Output the (x, y) coordinate of the center of the cell containing the given text.  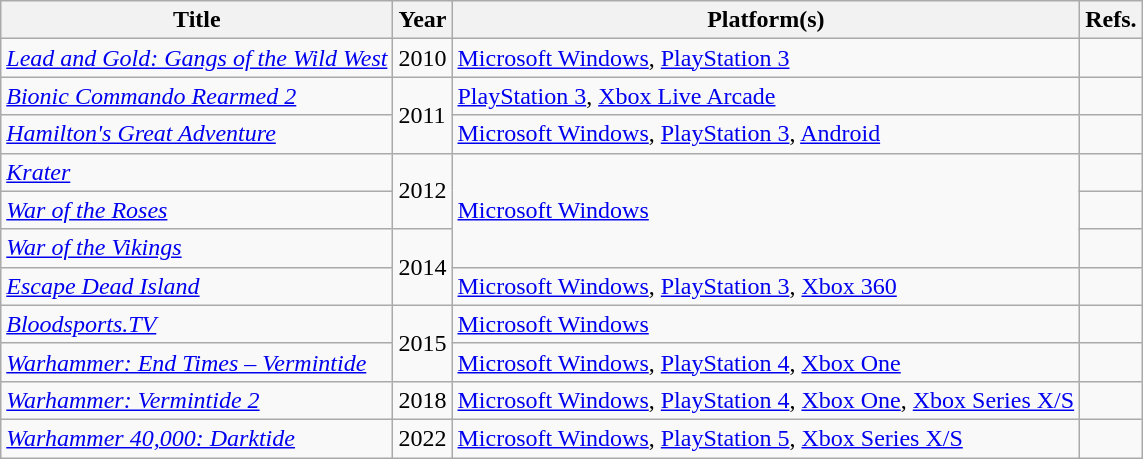
2010 (422, 58)
Refs. (1111, 20)
Microsoft Windows, PlayStation 4, Xbox One, Xbox Series X/S (766, 400)
2015 (422, 343)
Microsoft Windows, PlayStation 5, Xbox Series X/S (766, 438)
2011 (422, 115)
2014 (422, 267)
Warhammer: Vermintide 2 (197, 400)
Bloodsports.TV (197, 324)
Lead and Gold: Gangs of the Wild West (197, 58)
Krater (197, 172)
2022 (422, 438)
War of the Roses (197, 210)
Warhammer 40,000: Darktide (197, 438)
War of the Vikings (197, 248)
2012 (422, 191)
PlayStation 3, Xbox Live Arcade (766, 96)
2018 (422, 400)
Microsoft Windows, PlayStation 3 (766, 58)
Microsoft Windows, PlayStation 4, Xbox One (766, 362)
Platform(s) (766, 20)
Bionic Commando Rearmed 2 (197, 96)
Microsoft Windows, PlayStation 3, Android (766, 134)
Title (197, 20)
Year (422, 20)
Microsoft Windows, PlayStation 3, Xbox 360 (766, 286)
Warhammer: End Times – Vermintide (197, 362)
Hamilton's Great Adventure (197, 134)
Escape Dead Island (197, 286)
